Return the (X, Y) coordinate for the center point of the cell that contains the specified text.  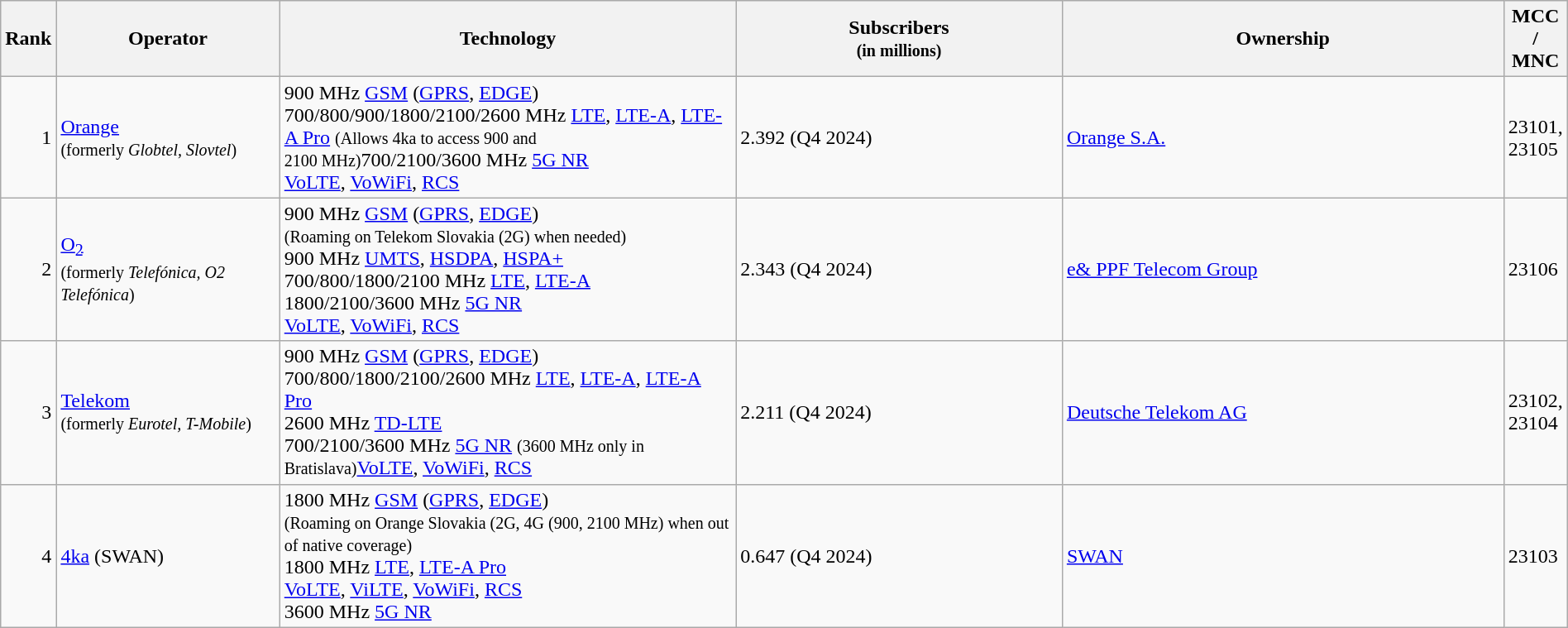
4ka (SWAN) (168, 556)
e& PPF Telecom Group (1283, 270)
23106 (1535, 270)
2 (28, 270)
Deutsche Telekom AG (1283, 412)
Orange (formerly Globtel, Slovtel) (168, 137)
Rank (28, 39)
4 (28, 556)
Operator (168, 39)
Ownership (1283, 39)
23103 (1535, 556)
MCC / MNC (1535, 39)
0.647 (Q4 2024) (900, 556)
O2 (formerly Telefónica, O2 Telefónica) (168, 270)
1 (28, 137)
2.211 (Q4 2024) (900, 412)
23102, 23104 (1535, 412)
Subscribers(in millions) (900, 39)
Orange S.A. (1283, 137)
3 (28, 412)
Technology (508, 39)
Telekom (formerly Eurotel, T-Mobile) (168, 412)
2.343 (Q4 2024) (900, 270)
SWAN (1283, 556)
2.392 (Q4 2024) (900, 137)
23101, 23105 (1535, 137)
